For the text-containing cell, return its midpoint in [x, y] coordinate format. 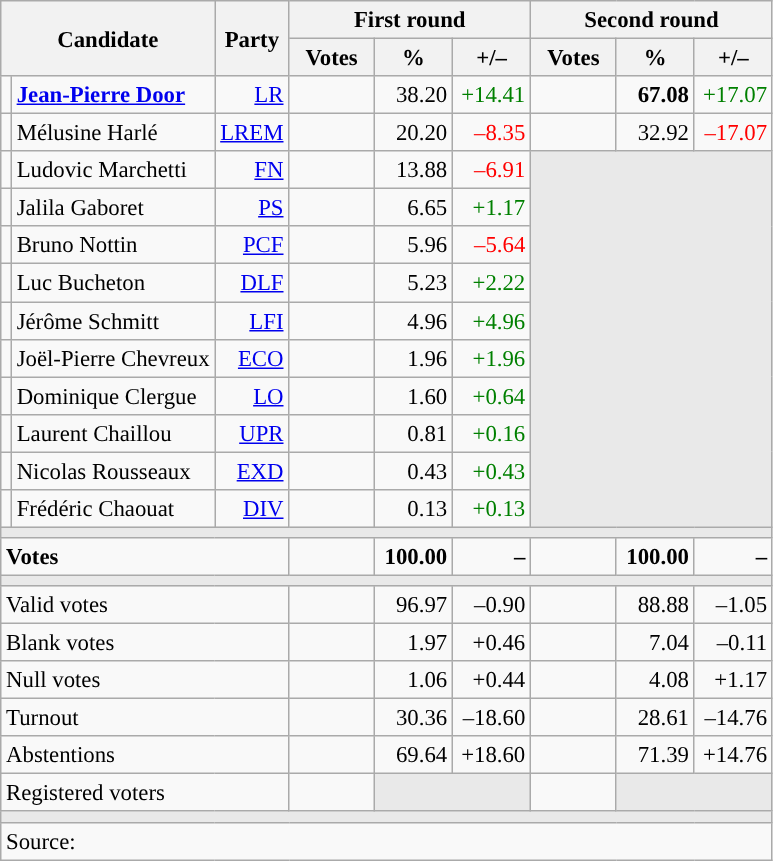
–1.05 [733, 605]
4.08 [655, 680]
LR [252, 95]
–0.11 [733, 643]
20.20 [413, 133]
–17.07 [733, 133]
–6.91 [491, 170]
+17.07 [733, 95]
Jérôme Schmitt [113, 321]
ECO [252, 358]
Luc Bucheton [113, 283]
+14.41 [491, 95]
Bruno Nottin [113, 245]
Candidate [108, 38]
Jalila Gaboret [113, 208]
6.65 [413, 208]
Ludovic Marchetti [113, 170]
DLF [252, 283]
DIV [252, 509]
+4.96 [491, 321]
Blank votes [145, 643]
Party [252, 38]
5.96 [413, 245]
Joël-Pierre Chevreux [113, 358]
Abstentions [145, 755]
+1.96 [491, 358]
FN [252, 170]
Valid votes [145, 605]
1.96 [413, 358]
32.92 [655, 133]
Mélusine Harlé [113, 133]
+2.22 [491, 283]
30.36 [413, 718]
69.64 [413, 755]
Jean-Pierre Door [113, 95]
LFI [252, 321]
1.06 [413, 680]
7.04 [655, 643]
+14.76 [733, 755]
UPR [252, 433]
+0.43 [491, 471]
+0.13 [491, 509]
13.88 [413, 170]
0.81 [413, 433]
EXD [252, 471]
–18.60 [491, 718]
Turnout [145, 718]
67.08 [655, 95]
5.23 [413, 283]
96.97 [413, 605]
–5.64 [491, 245]
Registered voters [145, 793]
–8.35 [491, 133]
Null votes [145, 680]
+0.44 [491, 680]
–0.90 [491, 605]
PCF [252, 245]
4.96 [413, 321]
LREM [252, 133]
1.97 [413, 643]
Dominique Clergue [113, 396]
0.43 [413, 471]
1.60 [413, 396]
28.61 [655, 718]
–14.76 [733, 718]
PS [252, 208]
Laurent Chaillou [113, 433]
71.39 [655, 755]
+18.60 [491, 755]
0.13 [413, 509]
Frédéric Chaouat [113, 509]
LO [252, 396]
+0.16 [491, 433]
First round [410, 20]
+0.64 [491, 396]
38.20 [413, 95]
+0.46 [491, 643]
88.88 [655, 605]
Nicolas Rousseaux [113, 471]
Source: [387, 841]
Second round [652, 20]
